Determine the [x, y] coordinate at the center of the cell enclosing the given text.  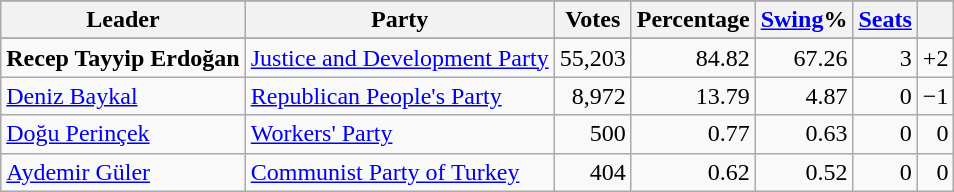
67.26 [804, 58]
13.79 [693, 96]
3 [885, 58]
55,203 [592, 58]
Votes [592, 20]
Deniz Baykal [123, 96]
0.52 [804, 172]
Workers' Party [400, 134]
8,972 [592, 96]
500 [592, 134]
Aydemir Güler [123, 172]
4.87 [804, 96]
Doğu Perinçek [123, 134]
84.82 [693, 58]
Leader [123, 20]
Swing% [804, 20]
Republican People's Party [400, 96]
Percentage [693, 20]
Party [400, 20]
Communist Party of Turkey [400, 172]
Recep Tayyip Erdoğan [123, 58]
404 [592, 172]
Justice and Development Party [400, 58]
0.63 [804, 134]
Seats [885, 20]
0.62 [693, 172]
+2 [936, 58]
−1 [936, 96]
0.77 [693, 134]
